Locate the cell with the specified text and output its [x, y] center coordinate. 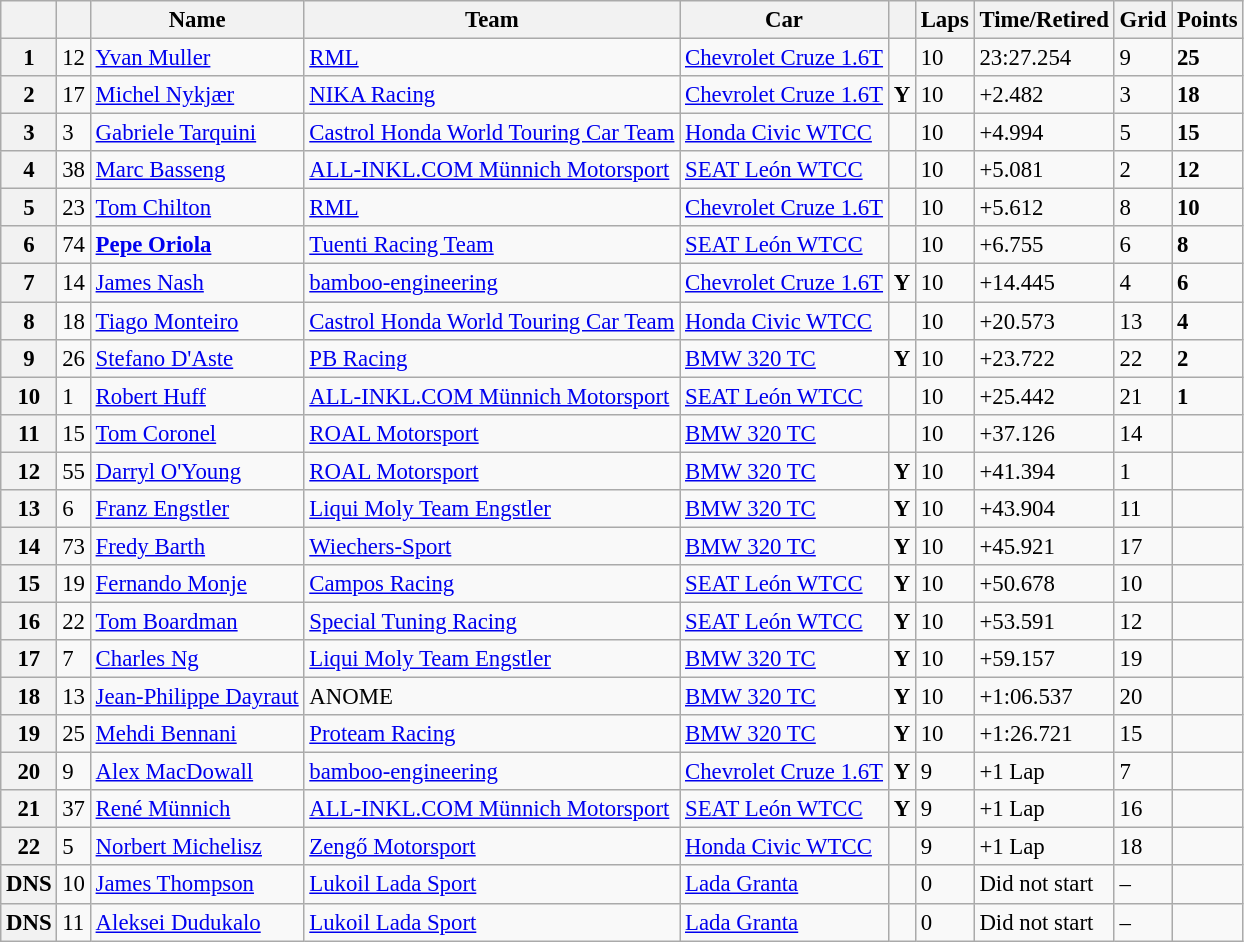
Stefano D'Aste [197, 358]
James Nash [197, 283]
Laps [944, 20]
Proteam Racing [492, 734]
+41.394 [1044, 471]
+5.081 [1044, 170]
Norbert Michelisz [197, 847]
+43.904 [1044, 509]
+5.612 [1044, 208]
+37.126 [1044, 433]
Tiago Monteiro [197, 321]
Michel Nykjær [197, 95]
René Münnich [197, 809]
Fredy Barth [197, 546]
Marc Basseng [197, 170]
Mehdi Bennani [197, 734]
Yvan Muller [197, 58]
38 [74, 170]
Car [784, 20]
+1:06.537 [1044, 697]
74 [74, 245]
Aleksei Dudukalo [197, 922]
Campos Racing [492, 584]
+14.445 [1044, 283]
+2.482 [1044, 95]
+4.994 [1044, 133]
Zengő Motorsport [492, 847]
23 [74, 208]
+53.591 [1044, 621]
+25.442 [1044, 396]
Jean-Philippe Dayraut [197, 697]
+23.722 [1044, 358]
Points [1208, 20]
55 [74, 471]
James Thompson [197, 885]
ANOME [492, 697]
Franz Engstler [197, 509]
Tom Chilton [197, 208]
PB Racing [492, 358]
Charles Ng [197, 659]
Tom Coronel [197, 433]
Tuenti Racing Team [492, 245]
Grid [1142, 20]
NIKA Racing [492, 95]
Alex MacDowall [197, 772]
Time/Retired [1044, 20]
37 [74, 809]
73 [74, 546]
+20.573 [1044, 321]
Gabriele Tarquini [197, 133]
Darryl O'Young [197, 471]
Wiechers-Sport [492, 546]
Name [197, 20]
+59.157 [1044, 659]
Robert Huff [197, 396]
Pepe Oriola [197, 245]
Special Tuning Racing [492, 621]
+45.921 [1044, 546]
Tom Boardman [197, 621]
23:27.254 [1044, 58]
+1:26.721 [1044, 734]
Team [492, 20]
+50.678 [1044, 584]
26 [74, 358]
+6.755 [1044, 245]
Fernando Monje [197, 584]
